Return (x, y) of the center of cell containing provided text 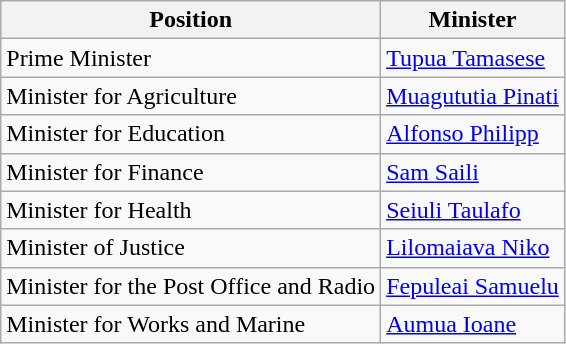
Minister for the Post Office and Radio (191, 286)
Position (191, 20)
Minister (473, 20)
Aumua Ioane (473, 324)
Alfonso Philipp (473, 134)
Seiuli Taulafo (473, 210)
Minister of Justice (191, 248)
Lilomaiava Niko (473, 248)
Minister for Health (191, 210)
Minister for Finance (191, 172)
Prime Minister (191, 58)
Sam Saili (473, 172)
Minister for Education (191, 134)
Minister for Agriculture (191, 96)
Fepuleai Samuelu (473, 286)
Muagututia Pinati (473, 96)
Minister for Works and Marine (191, 324)
Tupua Tamasese (473, 58)
